Search for the cell housing the specified text and yield its (X, Y) center coordinate. 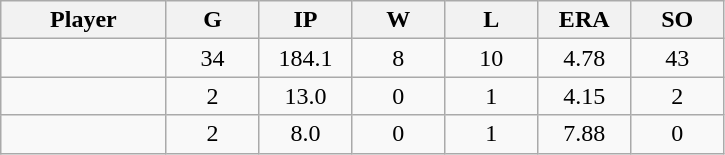
IP (306, 20)
8 (398, 58)
W (398, 20)
L (492, 20)
8.0 (306, 134)
SO (678, 20)
184.1 (306, 58)
7.88 (584, 134)
G (212, 20)
4.15 (584, 96)
4.78 (584, 58)
13.0 (306, 96)
43 (678, 58)
10 (492, 58)
Player (84, 20)
ERA (584, 20)
34 (212, 58)
